Return (X, Y) of the center of cell containing provided text 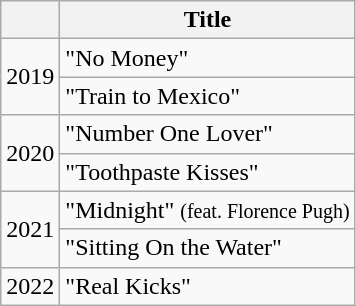
"Number One Lover" (208, 134)
"Toothpaste Kisses" (208, 172)
"Real Kicks" (208, 286)
"Train to Mexico" (208, 96)
2021 (30, 229)
"No Money" (208, 58)
2020 (30, 153)
"Midnight" (feat. Florence Pugh) (208, 210)
2022 (30, 286)
2019 (30, 77)
"Sitting On the Water" (208, 248)
Title (208, 20)
